For the text-containing cell, return its midpoint in [x, y] coordinate format. 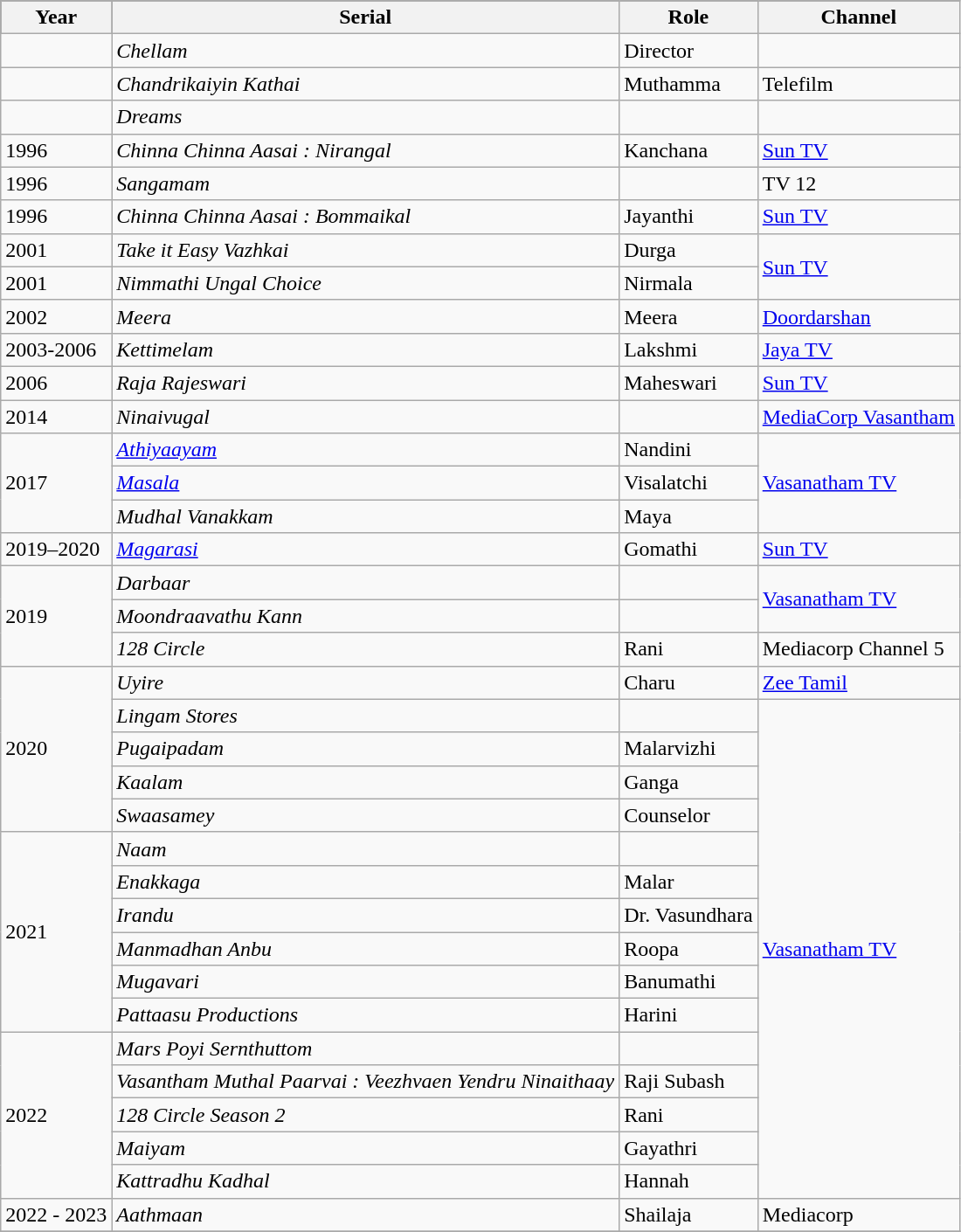
2022 [56, 1115]
Kaalam [365, 782]
Kattradhu Kadhal [365, 1181]
Dr. Vasundhara [688, 915]
Naam [365, 848]
Serial [365, 17]
2017 [56, 483]
Mediacorp Channel 5 [858, 649]
Pugaipadam [365, 749]
Durga [688, 250]
Uyire [365, 682]
Jaya TV [858, 350]
Maya [688, 516]
Nimmathi Ungal Choice [365, 283]
Mars Poyi Sernthuttom [365, 1049]
Year [56, 17]
MediaCorp Vasantham [858, 417]
Role [688, 17]
Enakkaga [365, 882]
Lakshmi [688, 350]
Gomathi [688, 550]
Malar [688, 882]
Roopa [688, 948]
Chandrikaiyin Kathai [365, 84]
Lingam Stores [365, 716]
2022 - 2023 [56, 1215]
Shailaja [688, 1215]
Doordarshan [858, 316]
Masala [365, 483]
Ganga [688, 782]
TV 12 [858, 183]
128 Circle [365, 649]
2020 [56, 749]
Kanchana [688, 150]
Mediacorp [858, 1215]
Sangamam [365, 183]
Dreams [365, 117]
Nirmala [688, 283]
Malarvizhi [688, 749]
2019 [56, 616]
Charu [688, 682]
Aathmaan [365, 1215]
Muthamma [688, 84]
Darbaar [365, 583]
Chinna Chinna Aasai : Nirangal [365, 150]
Maheswari [688, 383]
Irandu [365, 915]
2019–2020 [56, 550]
Take it Easy Vazhkai [365, 250]
Jayanthi [688, 217]
128 Circle Season 2 [365, 1115]
Vasantham Muthal Paarvai : Veezhvaen Yendru Ninaithaay [365, 1082]
Swaasamey [365, 815]
Harini [688, 1015]
2021 [56, 931]
Moondraavathu Kann [365, 616]
Magarasi [365, 550]
Mudhal Vanakkam [365, 516]
Banumathi [688, 982]
2014 [56, 417]
Pattaasu Productions [365, 1015]
2006 [56, 383]
Manmadhan Anbu [365, 948]
Hannah [688, 1181]
Counselor [688, 815]
Telefilm [858, 84]
Chellam [365, 51]
Chinna Chinna Aasai : Bommaikal [365, 217]
Maiyam [365, 1148]
Channel [858, 17]
Ninaivugal [365, 417]
Visalatchi [688, 483]
2002 [56, 316]
Mugavari [365, 982]
Raja Rajeswari [365, 383]
Raji Subash [688, 1082]
Athiyaayam [365, 450]
Kettimelam [365, 350]
2003-2006 [56, 350]
Gayathri [688, 1148]
Director [688, 51]
Zee Tamil [858, 682]
Nandini [688, 450]
